Detect which cell encompasses the target text, then output its (x, y) center coordinate. 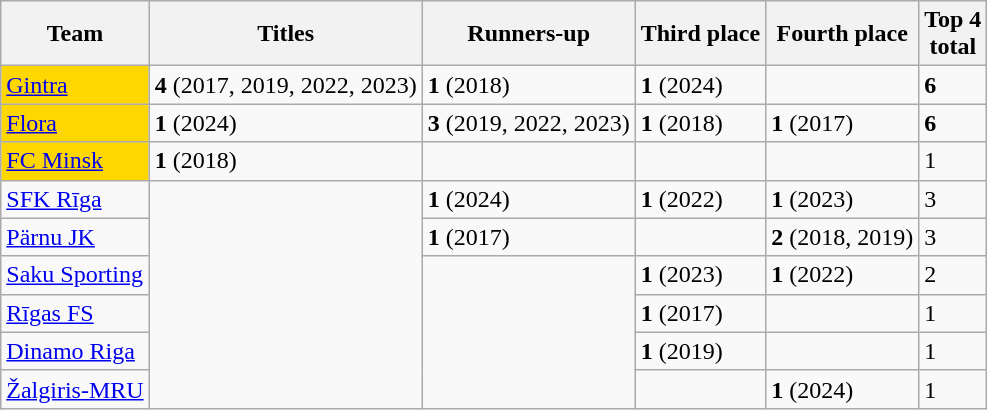
Runners-up (528, 34)
Flora (75, 123)
Gintra (75, 85)
2 (2018, 2019) (842, 237)
FC Minsk (75, 161)
Saku Sporting (75, 275)
Žalgiris-MRU (75, 389)
2 (953, 275)
Rīgas FS (75, 313)
Top 4 total (953, 34)
SFK Rīga (75, 199)
4 (2017, 2019, 2022, 2023) (286, 85)
Team (75, 34)
1 (2019) (700, 351)
Dinamo Riga (75, 351)
Pärnu JK (75, 237)
Fourth place (842, 34)
Third place (700, 34)
3 (2019, 2022, 2023) (528, 123)
Titles (286, 34)
